Return the [x, y] coordinate for the center point of the cell that contains the specified text.  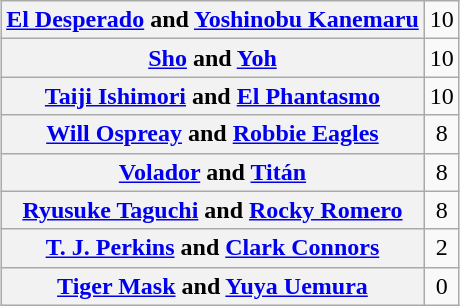
Tiger Mask and Yuya Uemura [213, 286]
Taiji Ishimori and El Phantasmo [213, 96]
Sho and Yoh [213, 58]
El Desperado and Yoshinobu Kanemaru [213, 20]
Volador and Titán [213, 172]
Ryusuke Taguchi and Rocky Romero [213, 210]
2 [442, 248]
0 [442, 286]
T. J. Perkins and Clark Connors [213, 248]
Will Ospreay and Robbie Eagles [213, 134]
